Identify which cell holds the provided text, then report its [x, y] central coordinate. 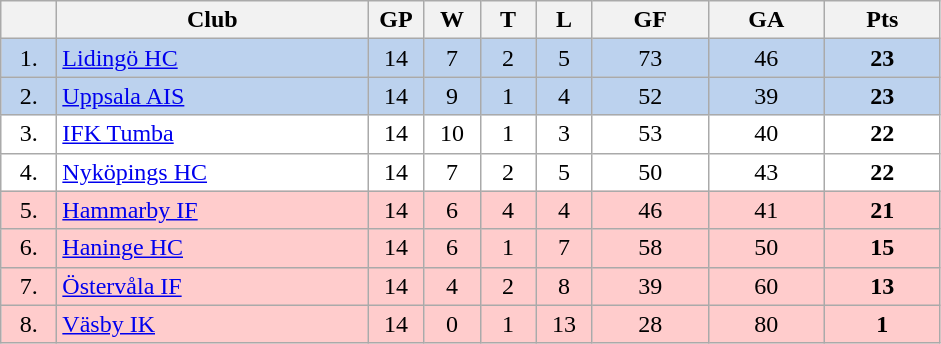
Nyköpings HC [212, 172]
6. [29, 248]
Haninge HC [212, 248]
58 [650, 248]
43 [766, 172]
41 [766, 210]
8 [564, 286]
1. [29, 58]
IFK Tumba [212, 134]
GP [396, 20]
5. [29, 210]
Club [212, 20]
21 [882, 210]
T [508, 20]
3. [29, 134]
60 [766, 286]
53 [650, 134]
10 [452, 134]
80 [766, 324]
W [452, 20]
73 [650, 58]
2. [29, 96]
Pts [882, 20]
Hammarby IF [212, 210]
7. [29, 286]
8. [29, 324]
4. [29, 172]
Väsby IK [212, 324]
Östervåla IF [212, 286]
52 [650, 96]
3 [564, 134]
GA [766, 20]
28 [650, 324]
40 [766, 134]
GF [650, 20]
Uppsala AIS [212, 96]
15 [882, 248]
L [564, 20]
Lidingö HC [212, 58]
9 [452, 96]
0 [452, 324]
